Determine the [X, Y] coordinate at the center of the cell enclosing the given text.  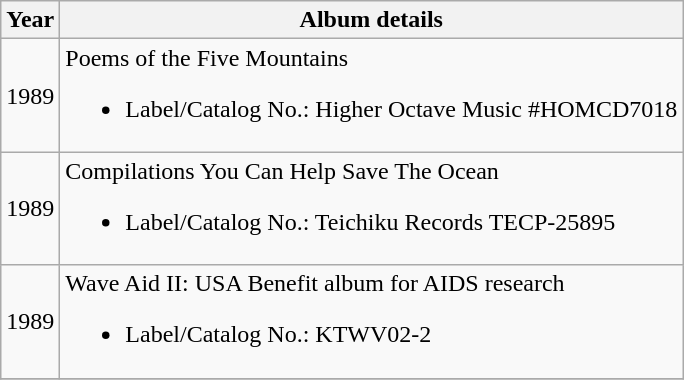
Wave Aid II: USA Benefit album for AIDS researchLabel/Catalog No.: KTWV02-2 [372, 322]
Year [30, 20]
Poems of the Five MountainsLabel/Catalog No.: Higher Octave Music #HOMCD7018 [372, 96]
Compilations You Can Help Save The OceanLabel/Catalog No.: Teichiku Records TECP-25895 [372, 208]
Album details [372, 20]
